Capture the cell that displays the provided text and extract its [x, y] central coordinate. 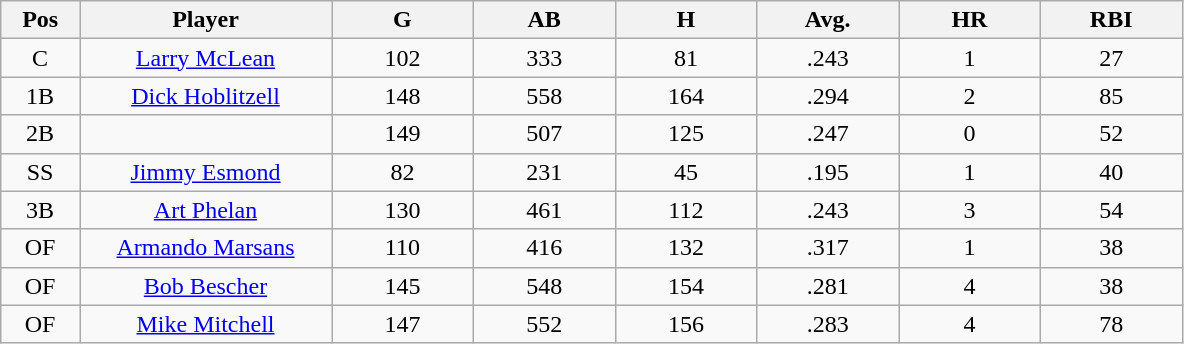
416 [544, 248]
.283 [828, 324]
45 [686, 172]
AB [544, 20]
82 [403, 172]
149 [403, 134]
0 [970, 134]
3B [40, 210]
Mike Mitchell [206, 324]
154 [686, 286]
.317 [828, 248]
Bob Bescher [206, 286]
552 [544, 324]
81 [686, 58]
112 [686, 210]
130 [403, 210]
78 [1111, 324]
.247 [828, 134]
54 [1111, 210]
333 [544, 58]
G [403, 20]
H [686, 20]
Larry McLean [206, 58]
Dick Hoblitzell [206, 96]
.281 [828, 286]
HR [970, 20]
147 [403, 324]
RBI [1111, 20]
145 [403, 286]
.294 [828, 96]
2B [40, 134]
148 [403, 96]
102 [403, 58]
132 [686, 248]
Avg. [828, 20]
1B [40, 96]
2 [970, 96]
507 [544, 134]
Jimmy Esmond [206, 172]
164 [686, 96]
231 [544, 172]
156 [686, 324]
110 [403, 248]
SS [40, 172]
548 [544, 286]
C [40, 58]
40 [1111, 172]
Player [206, 20]
3 [970, 210]
Pos [40, 20]
27 [1111, 58]
Armando Marsans [206, 248]
461 [544, 210]
.195 [828, 172]
558 [544, 96]
125 [686, 134]
Art Phelan [206, 210]
52 [1111, 134]
85 [1111, 96]
